Identify which cell holds the provided text, then report its (x, y) central coordinate. 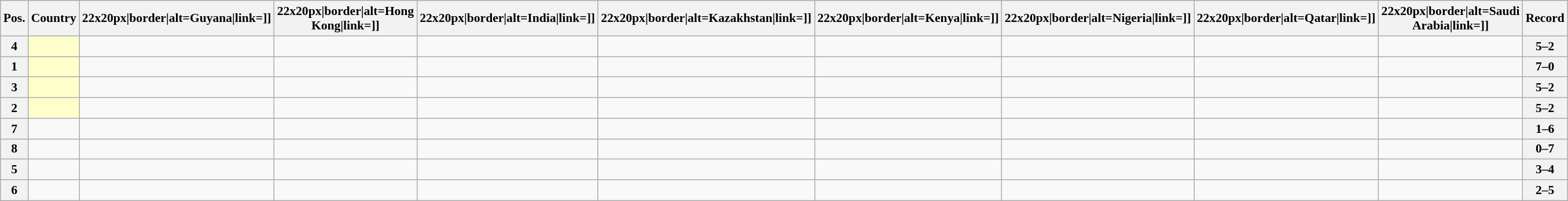
8 (14, 149)
3 (14, 88)
4 (14, 46)
22x20px|border|alt=Saudi Arabia|link=]] (1451, 18)
3–4 (1545, 170)
22x20px|border|alt=Nigeria|link=]] (1098, 18)
22x20px|border|alt=India|link=]] (507, 18)
22x20px|border|alt=Kenya|link=]] (908, 18)
22x20px|border|alt=Qatar|link=]] (1286, 18)
22x20px|border|alt=Kazakhstan|link=]] (706, 18)
1–6 (1545, 129)
Country (54, 18)
1 (14, 67)
7 (14, 129)
2–5 (1545, 191)
0–7 (1545, 149)
Pos. (14, 18)
2 (14, 108)
22x20px|border|alt=Hong Kong|link=]] (346, 18)
Record (1545, 18)
22x20px|border|alt=Guyana|link=]] (177, 18)
7–0 (1545, 67)
6 (14, 191)
5 (14, 170)
